Scan for the cell matching the given text and deliver its [X, Y] coordinate at center. 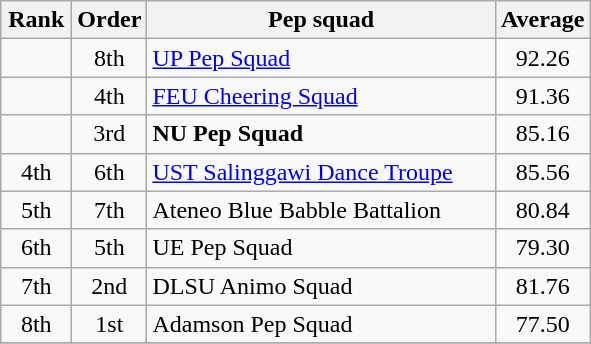
81.76 [542, 286]
91.36 [542, 96]
Average [542, 20]
NU Pep Squad [322, 134]
1st [110, 324]
77.50 [542, 324]
85.16 [542, 134]
UP Pep Squad [322, 58]
Adamson Pep Squad [322, 324]
Order [110, 20]
92.26 [542, 58]
UST Salinggawi Dance Troupe [322, 172]
80.84 [542, 210]
3rd [110, 134]
UE Pep Squad [322, 248]
85.56 [542, 172]
Pep squad [322, 20]
2nd [110, 286]
79.30 [542, 248]
Rank [36, 20]
FEU Cheering Squad [322, 96]
DLSU Animo Squad [322, 286]
Ateneo Blue Babble Battalion [322, 210]
